Search for the cell housing the specified text and yield its [X, Y] center coordinate. 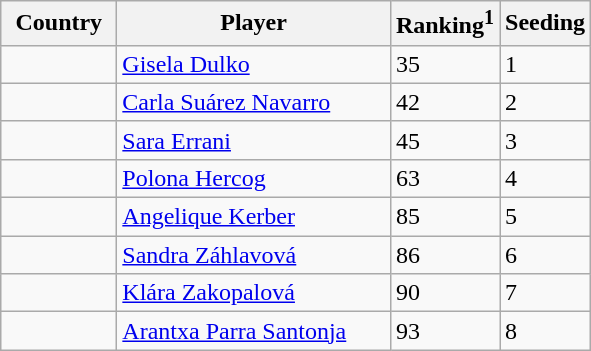
6 [546, 255]
85 [444, 217]
3 [546, 140]
90 [444, 293]
Player [254, 24]
Arantxa Parra Santonja [254, 331]
Country [59, 24]
1 [546, 64]
Seeding [546, 24]
2 [546, 102]
7 [546, 293]
5 [546, 217]
86 [444, 255]
Carla Suárez Navarro [254, 102]
Polona Hercog [254, 178]
8 [546, 331]
Klára Zakopalová [254, 293]
93 [444, 331]
Sara Errani [254, 140]
4 [546, 178]
Ranking1 [444, 24]
Gisela Dulko [254, 64]
Angelique Kerber [254, 217]
45 [444, 140]
Sandra Záhlavová [254, 255]
63 [444, 178]
35 [444, 64]
42 [444, 102]
